Pinpoint the cell where the given text exists, returning its (X, Y) midpoint coordinate. 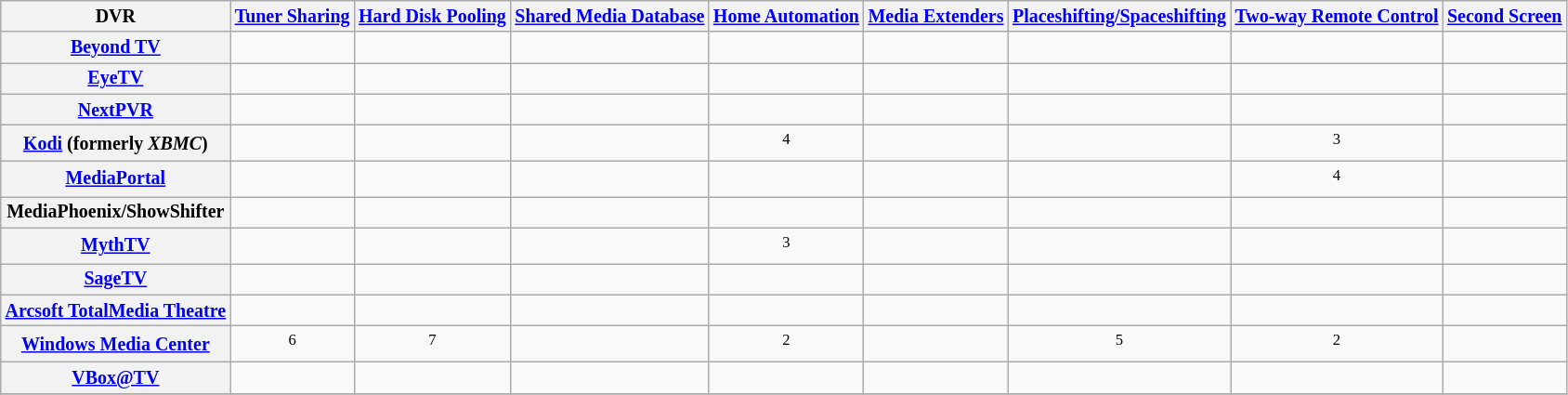
MediaPortal (115, 180)
VBox@TV (115, 377)
Windows Media Center (115, 344)
Media Extenders (936, 17)
Placeshifting/Spaceshifting (1118, 17)
Kodi (formerly XBMC) (115, 143)
Home Automation (786, 17)
EyeTV (115, 78)
Second Screen (1505, 17)
Arcsoft TotalMedia Theatre (115, 310)
MediaPhoenix/ShowShifter (115, 212)
Tuner Sharing (292, 17)
NextPVR (115, 110)
Shared Media Database (609, 17)
Beyond TV (115, 48)
Hard Disk Pooling (432, 17)
7 (432, 344)
6 (292, 344)
5 (1118, 344)
SageTV (115, 279)
MythTV (115, 247)
DVR (115, 17)
Two-way Remote Control (1338, 17)
